Scan for the cell matching the given text and deliver its [x, y] coordinate at center. 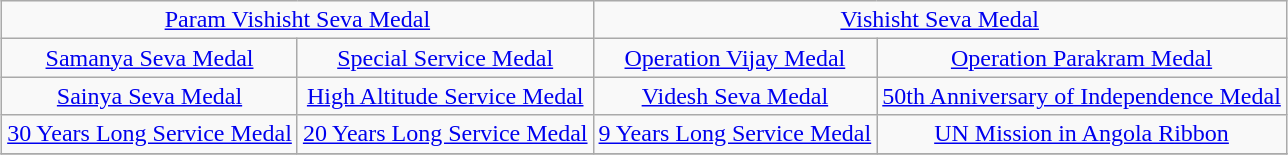
50th Anniversary of Independence Medal [1082, 96]
Sainya Seva Medal [150, 96]
UN Mission in Angola Ribbon [1082, 134]
20 Years Long Service Medal [445, 134]
Samanya Seva Medal [150, 58]
Special Service Medal [445, 58]
30 Years Long Service Medal [150, 134]
Param Vishisht Seva Medal [298, 20]
Videsh Seva Medal [735, 96]
Operation Parakram Medal [1082, 58]
9 Years Long Service Medal [735, 134]
High Altitude Service Medal [445, 96]
Vishisht Seva Medal [940, 20]
Operation Vijay Medal [735, 58]
